Detect which cell encompasses the target text, then output its [X, Y] center coordinate. 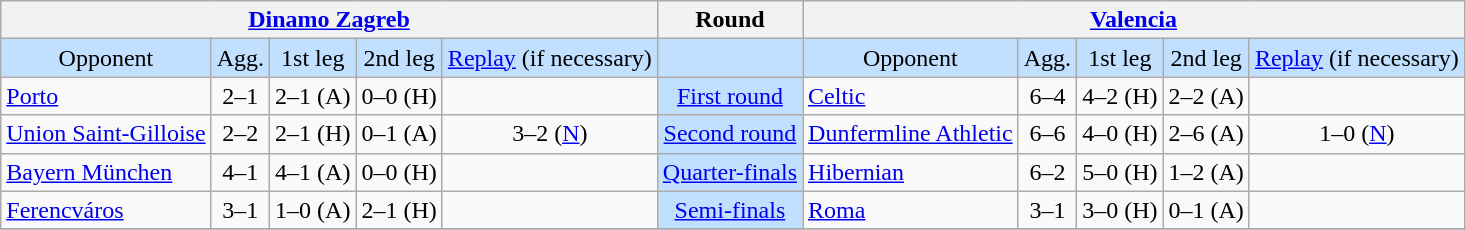
Bayern München [106, 172]
2–2 (A) [1206, 96]
2–1 [240, 96]
Round [730, 20]
Second round [730, 134]
3–0 (H) [1120, 210]
1–0 (N) [1356, 134]
1–2 (A) [1206, 172]
4–0 (H) [1120, 134]
Valencia [1134, 20]
3–2 (N) [550, 134]
2–2 [240, 134]
Roma [911, 210]
Semi-finals [730, 210]
1–0 (A) [313, 210]
6–4 [1047, 96]
Dinamo Zagreb [330, 20]
4–2 (H) [1120, 96]
5–0 (H) [1120, 172]
4–1 [240, 172]
Hibernian [911, 172]
2–1 (A) [313, 96]
6–2 [1047, 172]
6–6 [1047, 134]
Celtic [911, 96]
Union Saint-Gilloise [106, 134]
Ferencváros [106, 210]
Porto [106, 96]
2–6 (A) [1206, 134]
Dunfermline Athletic [911, 134]
First round [730, 96]
4–1 (A) [313, 172]
Quarter-finals [730, 172]
